Find where the given text appears and provide that cell's center as (x, y) coordinate. 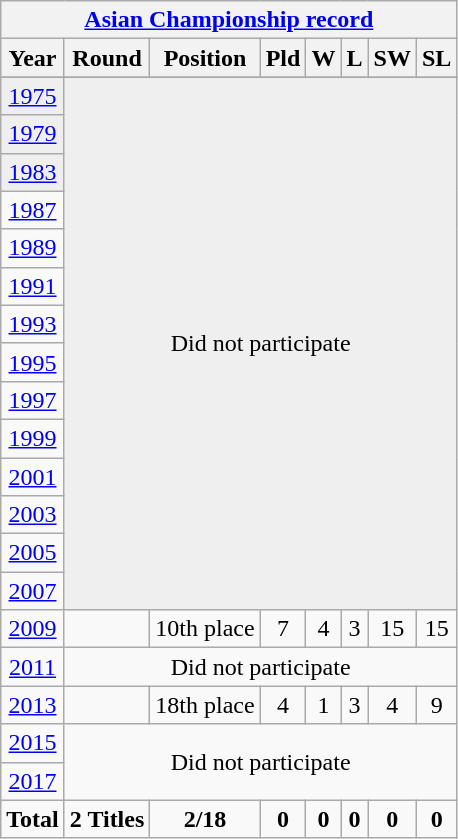
Year (33, 58)
2011 (33, 667)
7 (283, 629)
L (354, 58)
Total (33, 819)
Round (107, 58)
Position (205, 58)
SL (436, 58)
2003 (33, 515)
2013 (33, 705)
1993 (33, 324)
1991 (33, 286)
1979 (33, 134)
1975 (33, 96)
2007 (33, 591)
2 Titles (107, 819)
10th place (205, 629)
Pld (283, 58)
18th place (205, 705)
1987 (33, 210)
2015 (33, 743)
1997 (33, 400)
1995 (33, 362)
2009 (33, 629)
1 (324, 705)
1999 (33, 438)
2017 (33, 781)
2001 (33, 477)
Asian Championship record (229, 20)
9 (436, 705)
2/18 (205, 819)
1989 (33, 248)
SW (392, 58)
1983 (33, 172)
W (324, 58)
2005 (33, 553)
